Determine the (x, y) coordinate at the center of the cell enclosing the given text.  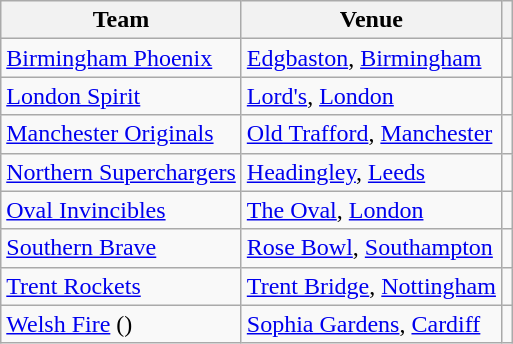
Old Trafford, Manchester (371, 134)
Trent Rockets (122, 286)
Manchester Originals (122, 134)
Edgbaston, Birmingham (371, 58)
Headingley, Leeds (371, 172)
Southern Brave (122, 248)
Venue (371, 20)
Trent Bridge, Nottingham (371, 286)
Welsh Fire () (122, 324)
Birmingham Phoenix (122, 58)
London Spirit (122, 96)
Oval Invincibles (122, 210)
The Oval, London (371, 210)
Northern Superchargers (122, 172)
Team (122, 20)
Rose Bowl, Southampton (371, 248)
Sophia Gardens, Cardiff (371, 324)
Lord's, London (371, 96)
